Output the [x, y] coordinate of the center of the cell containing the given text.  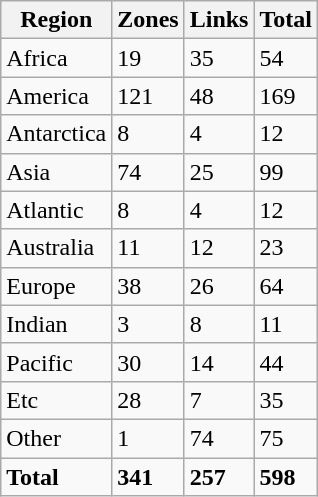
19 [148, 58]
99 [286, 172]
14 [219, 362]
341 [148, 477]
Links [219, 20]
257 [219, 477]
Asia [56, 172]
169 [286, 96]
3 [148, 324]
Region [56, 20]
64 [286, 286]
America [56, 96]
598 [286, 477]
44 [286, 362]
54 [286, 58]
Africa [56, 58]
Etc [56, 400]
48 [219, 96]
26 [219, 286]
Antarctica [56, 134]
38 [148, 286]
75 [286, 438]
23 [286, 248]
Other [56, 438]
25 [219, 172]
Pacific [56, 362]
7 [219, 400]
28 [148, 400]
Indian [56, 324]
Atlantic [56, 210]
Europe [56, 286]
Zones [148, 20]
1 [148, 438]
30 [148, 362]
121 [148, 96]
Australia [56, 248]
